Return (x, y) of the center of cell containing provided text 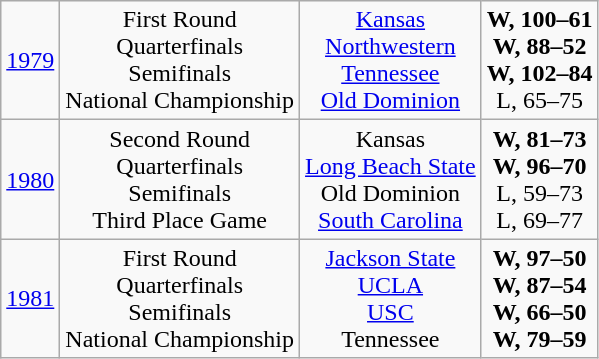
W, 81–73W, 96–70L, 59–73L, 69–77 (540, 180)
KansasLong Beach StateOld DominionSouth Carolina (391, 180)
W, 100–61W, 88–52W, 102–84L, 65–75 (540, 60)
Second RoundQuarterfinalsSemifinalsThird Place Game (180, 180)
KansasNorthwesternTennesseeOld Dominion (391, 60)
W, 97–50W, 87–54W, 66–50W, 79–59 (540, 298)
1980 (30, 180)
1979 (30, 60)
Jackson StateUCLAUSCTennessee (391, 298)
1981 (30, 298)
